Determine the [X, Y] coordinate at the center of the cell enclosing the given text.  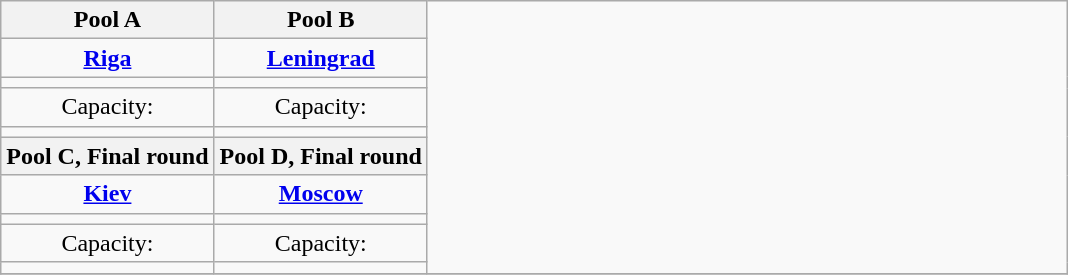
Pool C, Final round [108, 156]
Pool B [320, 20]
Leningrad [320, 58]
Pool D, Final round [320, 156]
Pool A [108, 20]
Kiev [108, 194]
Moscow [320, 194]
Riga [108, 58]
